Locate the cell with the specified text and output its (X, Y) center coordinate. 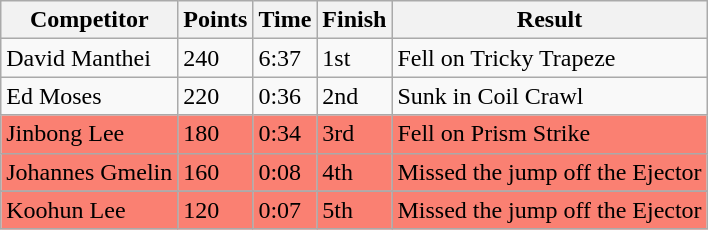
160 (216, 172)
Competitor (90, 20)
120 (216, 210)
240 (216, 58)
0:08 (285, 172)
Johannes Gmelin (90, 172)
6:37 (285, 58)
0:07 (285, 210)
1st (354, 58)
Fell on Prism Strike (550, 134)
Jinbong Lee (90, 134)
Koohun Lee (90, 210)
Finish (354, 20)
David Manthei (90, 58)
3rd (354, 134)
Sunk in Coil Crawl (550, 96)
Time (285, 20)
2nd (354, 96)
0:34 (285, 134)
0:36 (285, 96)
Ed Moses (90, 96)
Fell on Tricky Trapeze (550, 58)
180 (216, 134)
Points (216, 20)
4th (354, 172)
220 (216, 96)
5th (354, 210)
Result (550, 20)
